Detect which cell encompasses the target text, then output its [X, Y] center coordinate. 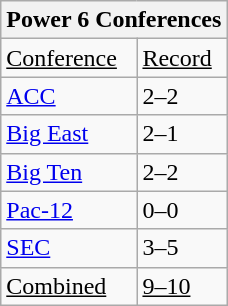
Conference [69, 58]
Record [182, 58]
Power 6 Conferences [114, 20]
SEC [69, 248]
Combined [69, 286]
2–1 [182, 134]
Big Ten [69, 172]
3–5 [182, 248]
Pac-12 [69, 210]
ACC [69, 96]
9–10 [182, 286]
Big East [69, 134]
0–0 [182, 210]
